Search for the cell housing the specified text and yield its (x, y) center coordinate. 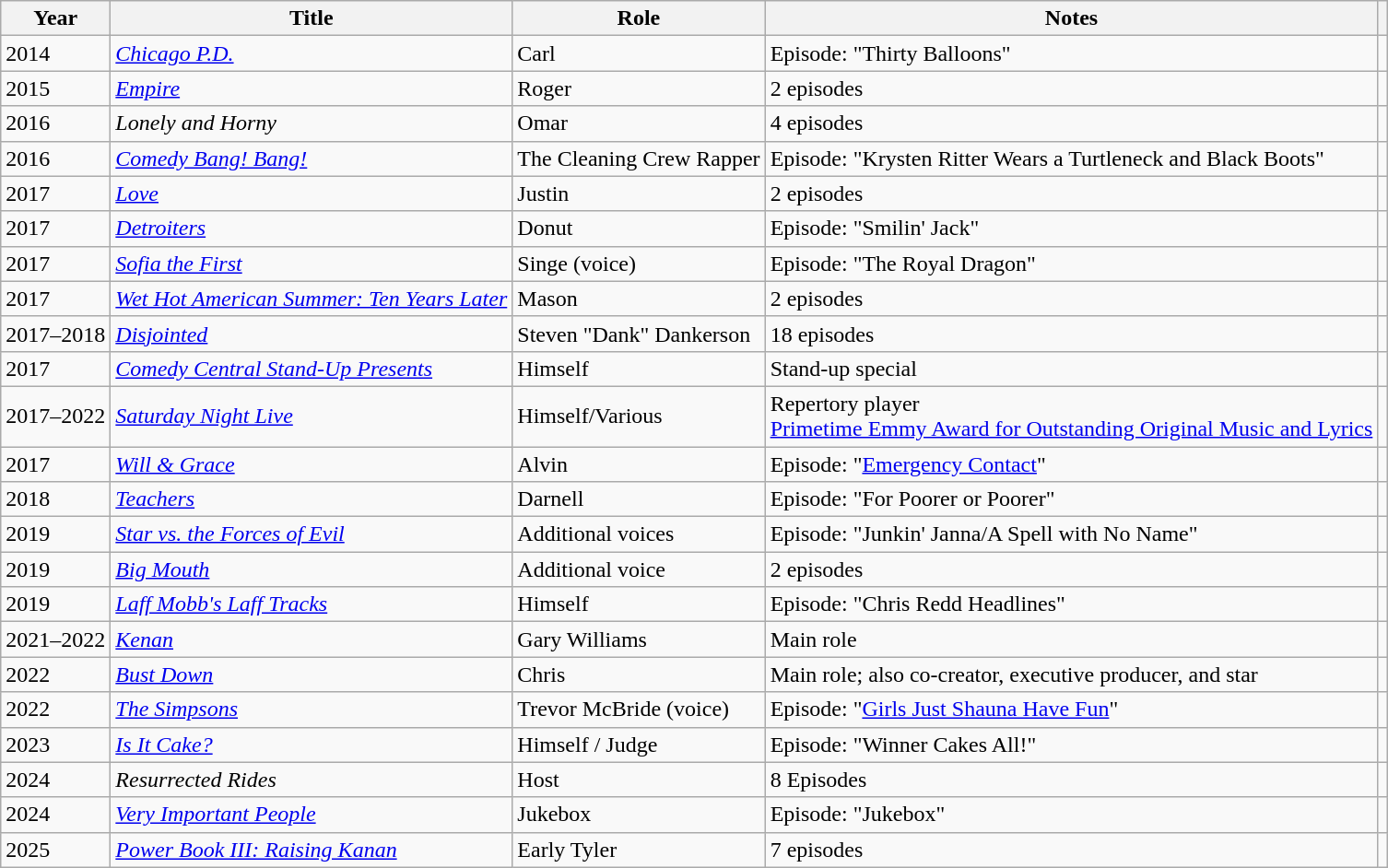
Wet Hot American Summer: Ten Years Later (312, 299)
Year (55, 18)
2023 (55, 745)
Episode: "Junkin' Janna/A Spell with No Name" (1071, 534)
Trevor McBride (voice) (639, 710)
Empire (312, 88)
7 episodes (1071, 850)
Bust Down (312, 674)
Mason (639, 299)
Episode: "Jukebox" (1071, 815)
Big Mouth (312, 569)
Will & Grace (312, 463)
Role (639, 18)
Donut (639, 229)
Sofia the First (312, 264)
The Simpsons (312, 710)
Comedy Bang! Bang! (312, 158)
Omar (639, 123)
Laff Mobb's Laff Tracks (312, 604)
Episode: "Winner Cakes All!" (1071, 745)
Roger (639, 88)
Additional voices (639, 534)
Detroiters (312, 229)
Teachers (312, 499)
2017–2018 (55, 334)
2014 (55, 53)
2018 (55, 499)
Title (312, 18)
Episode: "Krysten Ritter Wears a Turtleneck and Black Boots" (1071, 158)
The Cleaning Crew Rapper (639, 158)
Carl (639, 53)
Himself / Judge (639, 745)
18 episodes (1071, 334)
Chris (639, 674)
Episode: "Smilin' Jack" (1071, 229)
Alvin (639, 463)
Saturday Night Live (312, 416)
Resurrected Rides (312, 780)
Darnell (639, 499)
Justin (639, 194)
Episode: "For Poorer or Poorer" (1071, 499)
Chicago P.D. (312, 53)
Steven "Dank" Dankerson (639, 334)
Very Important People (312, 815)
Early Tyler (639, 850)
Stand-up special (1071, 369)
Comedy Central Stand-Up Presents (312, 369)
2017–2022 (55, 416)
Repertory playerPrimetime Emmy Award for Outstanding Original Music and Lyrics (1071, 416)
Episode: "Emergency Contact" (1071, 463)
2015 (55, 88)
Love (312, 194)
2021–2022 (55, 639)
2025 (55, 850)
Episode: "Chris Redd Headlines" (1071, 604)
Main role; also co-creator, executive producer, and star (1071, 674)
Main role (1071, 639)
Himself/Various (639, 416)
4 episodes (1071, 123)
Is It Cake? (312, 745)
Jukebox (639, 815)
Episode: "Thirty Balloons" (1071, 53)
Gary Williams (639, 639)
Kenan (312, 639)
Additional voice (639, 569)
Power Book III: Raising Kanan (312, 850)
Star vs. the Forces of Evil (312, 534)
Notes (1071, 18)
Episode: "Girls Just Shauna Have Fun" (1071, 710)
Host (639, 780)
Singe (voice) (639, 264)
Lonely and Horny (312, 123)
Disjointed (312, 334)
8 Episodes (1071, 780)
Episode: "The Royal Dragon" (1071, 264)
